Find where the given text appears and provide that cell's center as (x, y) coordinate. 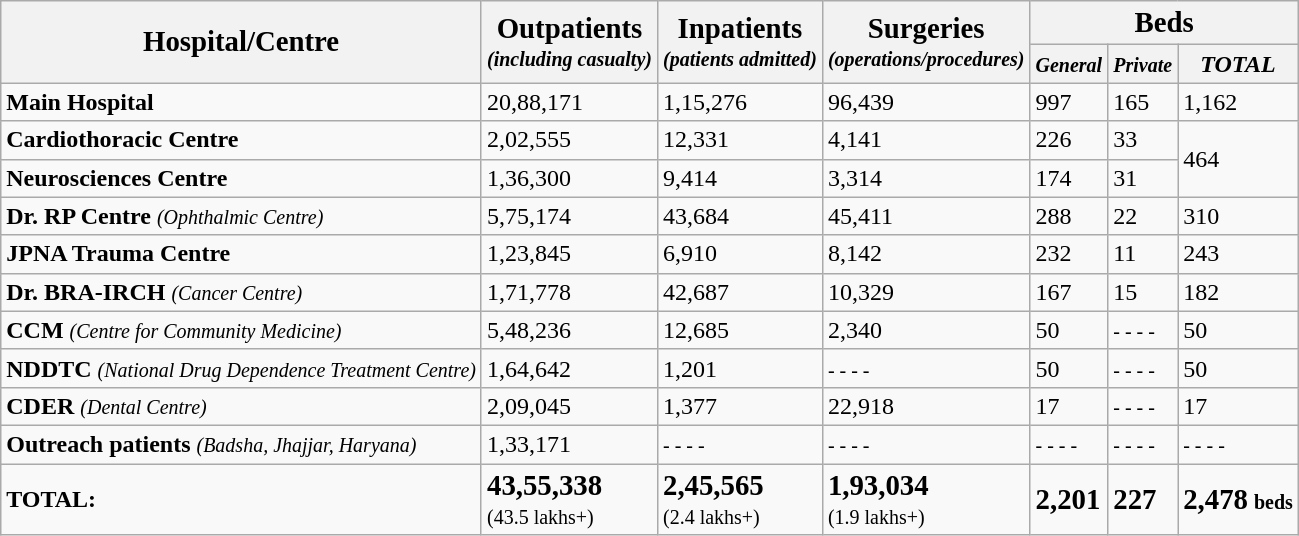
6,910 (740, 254)
232 (1069, 254)
288 (1069, 216)
TOTAL (1238, 64)
174 (1069, 178)
Cardiothoracic Centre (242, 140)
2,201 (1069, 500)
1,93,034(1.9 lakhs+) (926, 500)
1,64,642 (569, 368)
11 (1143, 254)
226 (1069, 140)
CCM (Centre for Community Medicine) (242, 330)
1,36,300 (569, 178)
2,09,045 (569, 406)
22,918 (926, 406)
Private (1143, 64)
43,684 (740, 216)
1,33,171 (569, 444)
1,201 (740, 368)
15 (1143, 292)
8,142 (926, 254)
5,75,174 (569, 216)
33 (1143, 140)
43,55,338(43.5 lakhs+) (569, 500)
243 (1238, 254)
JPNA Trauma Centre (242, 254)
45,411 (926, 216)
2,478 beds (1238, 500)
Beds (1164, 23)
12,685 (740, 330)
Dr. RP Centre (Ophthalmic Centre) (242, 216)
4,141 (926, 140)
1,15,276 (740, 102)
2,02,555 (569, 140)
22 (1143, 216)
167 (1069, 292)
96,439 (926, 102)
Hospital/Centre (242, 42)
3,314 (926, 178)
10,329 (926, 292)
1,377 (740, 406)
Inpatients(patients admitted) (740, 42)
42,687 (740, 292)
1,162 (1238, 102)
1,23,845 (569, 254)
Dr. BRA-IRCH (Cancer Centre) (242, 292)
CDER (Dental Centre) (242, 406)
182 (1238, 292)
Outpatients(including casualty) (569, 42)
464 (1238, 159)
1,71,778 (569, 292)
20,88,171 (569, 102)
997 (1069, 102)
NDDTC (National Drug Dependence Treatment Centre) (242, 368)
12,331 (740, 140)
Surgeries(operations/procedures) (926, 42)
31 (1143, 178)
General (1069, 64)
2,340 (926, 330)
165 (1143, 102)
Neurosciences Centre (242, 178)
227 (1143, 500)
5,48,236 (569, 330)
310 (1238, 216)
2,45,565(2.4 lakhs+) (740, 500)
TOTAL: (242, 500)
9,414 (740, 178)
Outreach patients (Badsha, Jhajjar, Haryana) (242, 444)
Main Hospital (242, 102)
